Capture the cell that displays the provided text and extract its [X, Y] central coordinate. 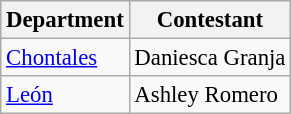
Department [65, 20]
Contestant [210, 20]
Daniesca Granja [210, 58]
Ashley Romero [210, 95]
León [65, 95]
Chontales [65, 58]
